Scan for the cell matching the given text and deliver its [x, y] coordinate at center. 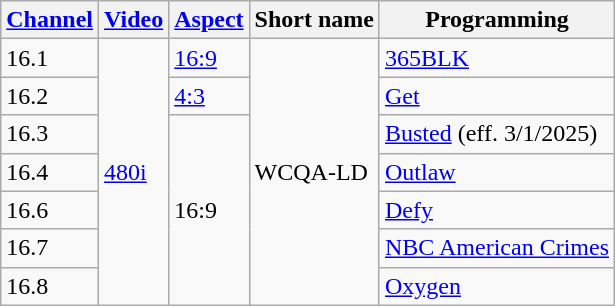
Oxygen [496, 286]
Channel [50, 20]
16.7 [50, 248]
16.1 [50, 58]
Busted (eff. 3/1/2025) [496, 134]
Aspect [209, 20]
Short name [314, 20]
16.2 [50, 96]
16.6 [50, 210]
Video [134, 20]
WCQA-LD [314, 172]
Defy [496, 210]
16.8 [50, 286]
Outlaw [496, 172]
16.4 [50, 172]
16.3 [50, 134]
Programming [496, 20]
365BLK [496, 58]
4:3 [209, 96]
Get [496, 96]
480i [134, 172]
NBC American Crimes [496, 248]
